Find where the given text appears and provide that cell's center as (X, Y) coordinate. 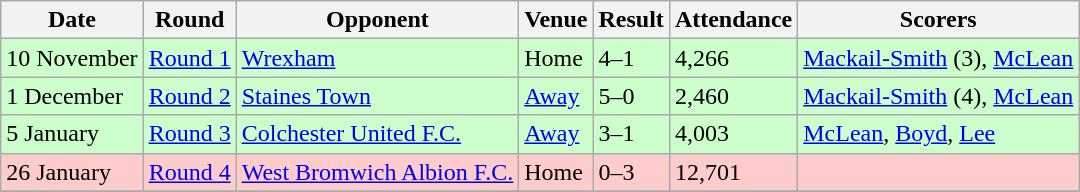
Round (190, 20)
5–0 (631, 96)
Attendance (733, 20)
2,460 (733, 96)
Round 1 (190, 58)
Opponent (378, 20)
West Bromwich Albion F.C. (378, 172)
Mackail-Smith (4), McLean (938, 96)
Wrexham (378, 58)
McLean, Boyd, Lee (938, 134)
Round 3 (190, 134)
26 January (72, 172)
Scorers (938, 20)
Round 2 (190, 96)
4,266 (733, 58)
3–1 (631, 134)
Date (72, 20)
0–3 (631, 172)
Staines Town (378, 96)
Mackail-Smith (3), McLean (938, 58)
4–1 (631, 58)
4,003 (733, 134)
Venue (556, 20)
1 December (72, 96)
5 January (72, 134)
Result (631, 20)
Colchester United F.C. (378, 134)
12,701 (733, 172)
10 November (72, 58)
Round 4 (190, 172)
